Identify which cell holds the provided text, then report its [x, y] central coordinate. 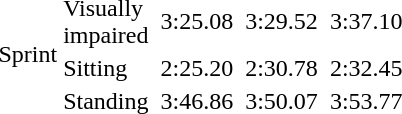
Sitting [106, 68]
2:30.78 [282, 68]
2:25.20 [197, 68]
